Extract the [x, y] coordinate from the center of the cell holding the provided text.  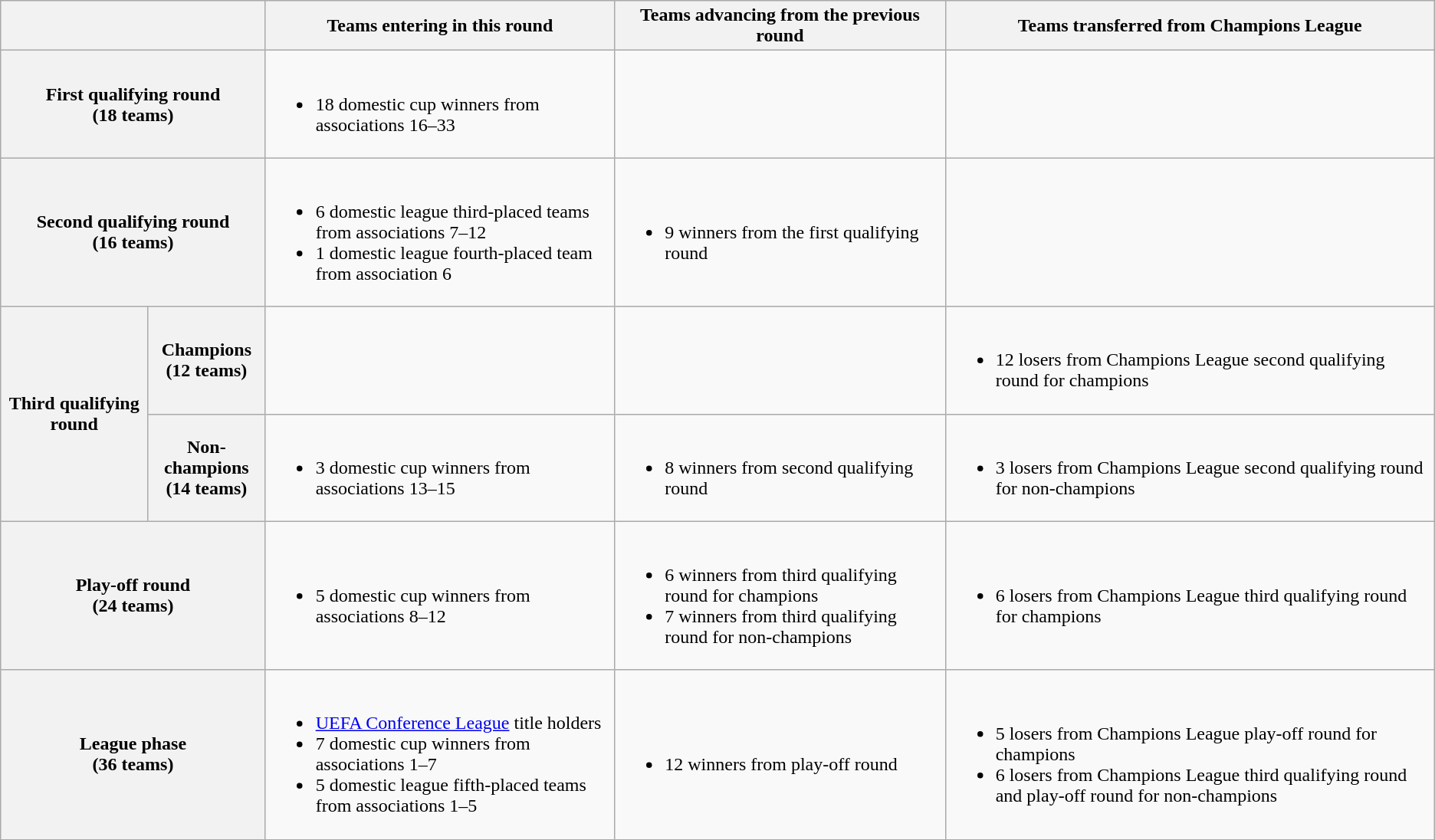
5 domestic cup winners from associations 8–12 [440, 596]
Teams advancing from the previous round [780, 26]
6 losers from Champions League third qualifying round for champions [1190, 596]
First qualifying round (18 teams) [133, 104]
9 winners from the first qualifying round [780, 232]
12 losers from Champions League second qualifying round for champions [1190, 360]
8 winners from second qualifying round [780, 468]
3 domestic cup winners from associations 13–15 [440, 468]
Play-off round(24 teams) [133, 596]
Non-champions (14 teams) [207, 468]
3 losers from Champions League second qualifying round for non-champions [1190, 468]
UEFA Conference League title holders7 domestic cup winners from associations 1–75 domestic league fifth-placed teams from associations 1–5 [440, 754]
12 winners from play-off round [780, 754]
Champions (12 teams) [207, 360]
Teams entering in this round [440, 26]
Teams transferred from Champions League [1190, 26]
5 losers from Champions League play-off round for champions6 losers from Champions League third qualifying round and play-off round for non-champions [1190, 754]
Third qualifying round [74, 414]
18 domestic cup winners from associations 16–33 [440, 104]
League phase (36 teams) [133, 754]
Second qualifying round (16 teams) [133, 232]
6 domestic league third-placed teams from associations 7–121 domestic league fourth-placed team from association 6 [440, 232]
6 winners from third qualifying round for champions7 winners from third qualifying round for non-champions [780, 596]
